Pinpoint the cell where the given text exists, returning its [x, y] midpoint coordinate. 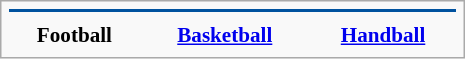
Football [74, 35]
Handball [383, 35]
Basketball [225, 35]
